Provide the (X, Y) coordinate of the cell's center where the given text is located.  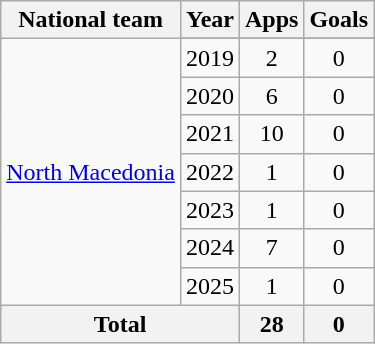
2 (271, 58)
6 (271, 96)
2019 (210, 58)
Year (210, 20)
North Macedonia (91, 172)
2021 (210, 134)
Goals (339, 20)
Total (120, 324)
2020 (210, 96)
2023 (210, 210)
2022 (210, 172)
28 (271, 324)
2025 (210, 286)
2024 (210, 248)
7 (271, 248)
National team (91, 20)
10 (271, 134)
Apps (271, 20)
